Determine the (X, Y) coordinate at the center of the cell enclosing the given text.  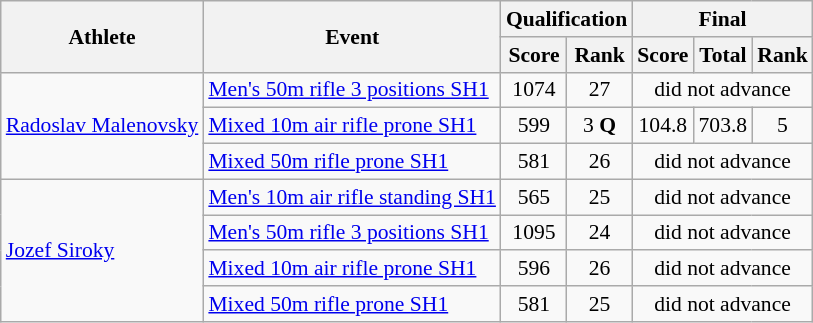
5 (782, 126)
104.8 (662, 126)
Qualification (566, 19)
3 Q (600, 126)
1074 (534, 90)
Men's 10m air rifle standing SH1 (352, 197)
Jozef Siroky (102, 250)
Radoslav Malenovsky (102, 126)
Final (722, 19)
24 (600, 233)
Athlete (102, 36)
27 (600, 90)
565 (534, 197)
1095 (534, 233)
Total (724, 55)
599 (534, 126)
596 (534, 269)
Event (352, 36)
703.8 (724, 126)
